Locate the cell with the specified text and output its (X, Y) center coordinate. 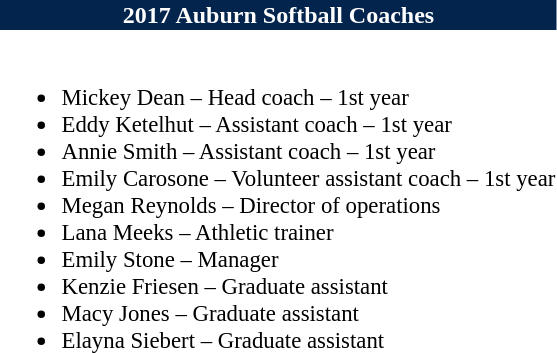
2017 Auburn Softball Coaches (278, 15)
